Detect which cell encompasses the target text, then output its (x, y) center coordinate. 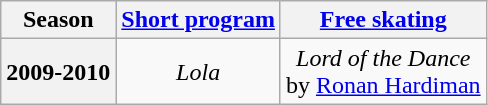
Free skating (383, 20)
Season (58, 20)
2009-2010 (58, 72)
Lola (198, 72)
Short program (198, 20)
Lord of the Dance by Ronan Hardiman (383, 72)
